Find where the given text appears and provide that cell's center as (x, y) coordinate. 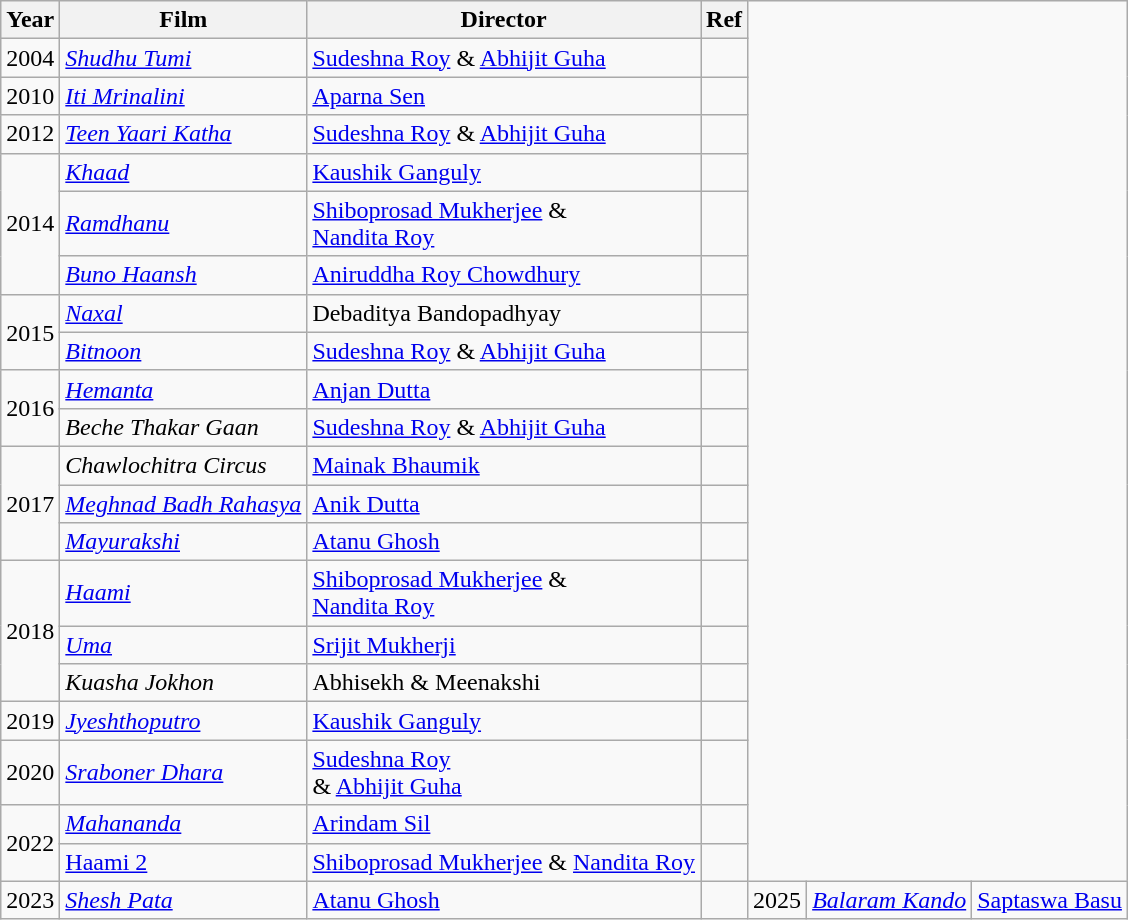
Iti Mrinalini (184, 96)
Director (504, 20)
2012 (30, 134)
2015 (30, 332)
Arindam Sil (504, 824)
Teen Yaari Katha (184, 134)
2004 (30, 58)
Anik Dutta (504, 503)
2010 (30, 96)
Saptaswa Basu (1050, 900)
Ref (724, 20)
Shesh Pata (184, 900)
Mayurakshi (184, 542)
Beche Thakar Gaan (184, 427)
2018 (30, 632)
Mahananda (184, 824)
Uma (184, 645)
Ramdhanu (184, 224)
Aparna Sen (504, 96)
Mainak Bhaumik (504, 465)
2023 (30, 900)
Debaditya Bandopadhyay (504, 313)
Hemanta (184, 389)
Shudhu Tumi (184, 58)
2014 (30, 224)
Srijit Mukherji (504, 645)
Film (184, 20)
Kuasha Jokhon (184, 683)
Sraboner Dhara (184, 772)
2016 (30, 408)
Bitnoon (184, 351)
Abhisekh & Meenakshi (504, 683)
Haami (184, 594)
Chawlochitra Circus (184, 465)
2017 (30, 503)
2025 (778, 900)
Balaram Kando (890, 900)
Aniruddha Roy Chowdhury (504, 275)
Buno Haansh (184, 275)
2020 (30, 772)
Haami 2 (184, 862)
Sudeshna Roy& Abhijit Guha (504, 772)
Naxal (184, 313)
2022 (30, 843)
Meghnad Badh Rahasya (184, 503)
Anjan Dutta (504, 389)
Jyeshthoputro (184, 721)
Shiboprosad Mukherjee & Nandita Roy (504, 862)
Khaad (184, 172)
2019 (30, 721)
Year (30, 20)
